Determine the [X, Y] coordinate at the center of the cell enclosing the given text.  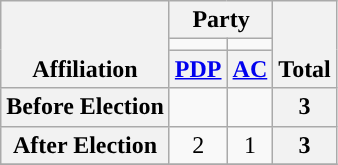
PDP [198, 69]
Total [305, 44]
After Election [86, 145]
AC [250, 69]
1 [250, 145]
Party [220, 20]
Before Election [86, 107]
2 [198, 145]
Affiliation [86, 44]
